Provide the [x, y] coordinate of the cell's center where the given text is located.  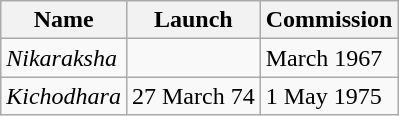
Name [64, 20]
27 March 74 [193, 96]
March 1967 [329, 58]
1 May 1975 [329, 96]
Launch [193, 20]
Commission [329, 20]
Kichodhara [64, 96]
Nikaraksha [64, 58]
